Pinpoint the cell where the given text exists, returning its (X, Y) midpoint coordinate. 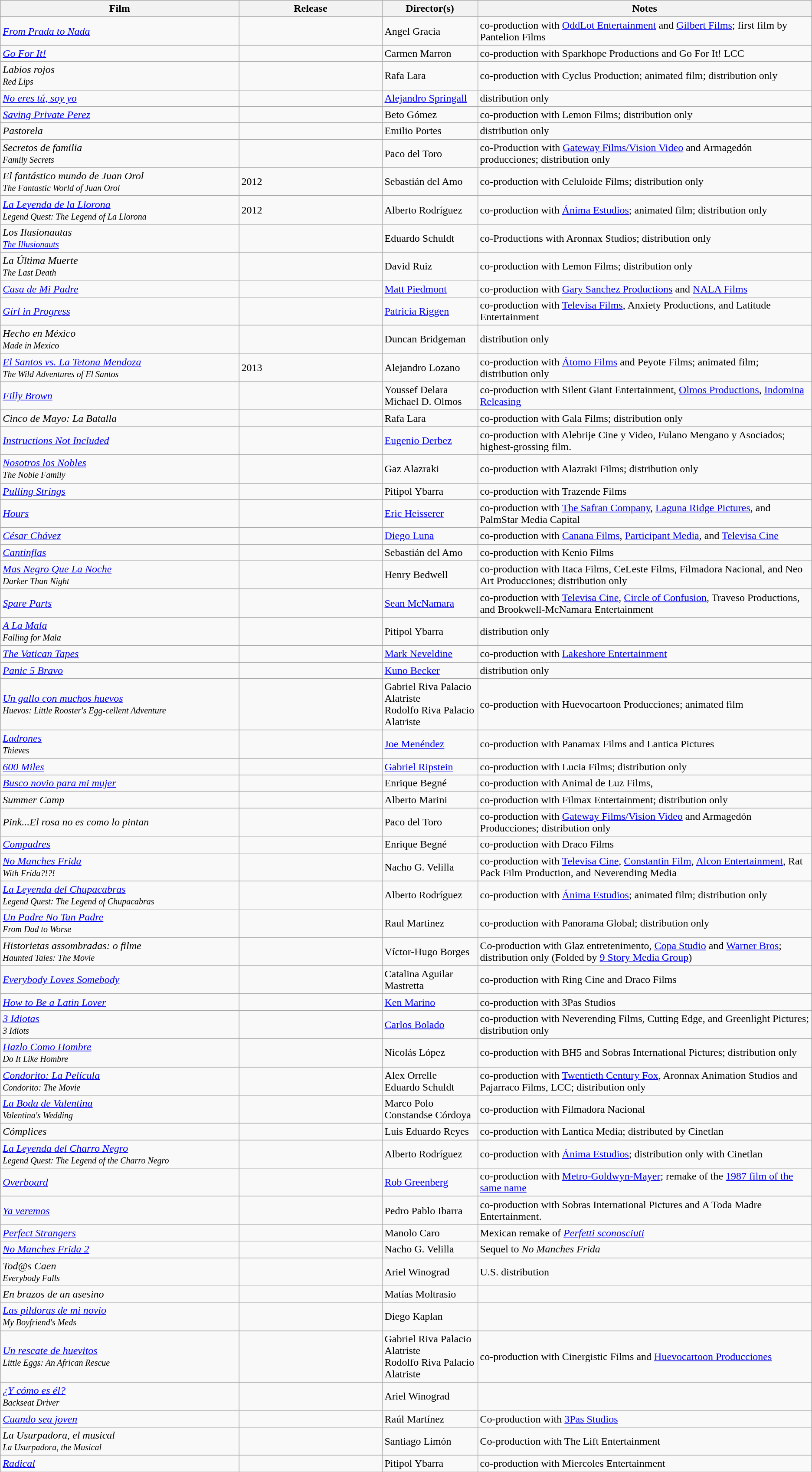
Secretos de familiaFamily Secrets (120, 154)
Matías Moltrasio (430, 1294)
co-production with Gala Films; distribution only (645, 418)
Co-production with The Lift Entertainment (645, 1441)
En brazos de un asesino (120, 1294)
Un Padre No Tan PadreFrom Dad to Worse (120, 923)
co-production with Neverending Films, Cutting Edge, and Greenlight Pictures; distribution only (645, 1024)
Catalina Aguilar Mastretta (430, 980)
Gaz Alazraki (430, 469)
co-production with Huevocartoon Producciones; animated film (645, 705)
Joe Menéndez (430, 745)
Raúl Martínez (430, 1419)
co-production with Sobras International Pictures and A Toda Madre Entertainment. (645, 1211)
co-production with Animal de Luz Films, (645, 783)
Las pildoras de mi novioMy Boyfriend's Meds (120, 1317)
Angel Gracia (430, 31)
Spare Parts (120, 603)
Hecho en MéxicoMade in Mexico (120, 339)
La Boda de ValentinaValentina's Wedding (120, 1109)
Sean McNamara (430, 603)
Saving Private Perez (120, 115)
Manolo Caro (430, 1233)
co-production with Ring Cine and Draco Films (645, 980)
Un gallo con muchos huevosHuevos: Little Rooster's Egg-cellent Adventure (120, 705)
co-production with Átomo Films and Peyote Films; animated film; distribution only (645, 368)
No eres tú, soy yo (120, 98)
¿Y cómo es él?Backseat Driver (120, 1396)
César Chávez (120, 536)
A La MalaFalling for Mala (120, 631)
co-production with Itaca Films, CeLeste Films, Filmadora Nacional, and Neo Art Producciones; distribution only (645, 575)
Pink...El rosa no es como lo pintan (120, 822)
Go For It! (120, 53)
co-production with Lantica Media; distributed by Cinetlan (645, 1132)
co-production with Metro-Goldwyn-Mayer; remake of the 1987 film of the same name (645, 1182)
The Vatican Tapes (120, 654)
Tod@s CaenEverybody Falls (120, 1272)
co-production with BH5 and Sobras International Pictures; distribution only (645, 1053)
Sequel to No Manches Frida (645, 1249)
Eric Heisserer (430, 514)
Film (120, 9)
La Leyenda del Charro NegroLegend Quest: The Legend of the Charro Negro (120, 1154)
co-production with Alazraki Films; distribution only (645, 469)
Los IlusionautasThe Illusionauts (120, 238)
co-production with The Safran Company, Laguna Ridge Pictures, and PalmStar Media Capital (645, 514)
Raul Martinez (430, 923)
2013 (311, 368)
co-production with Filmadora Nacional (645, 1109)
Notes (645, 9)
La Usurpadora, el musicalLa Usurpadora, the Musical (120, 1441)
Alex OrrelleEduardo Schuldt (430, 1081)
Gabriel Ripstein (430, 767)
Mas Negro Que La NocheDarker Than Night (120, 575)
co-production with Televisa Cine, Constantin Film, Alcon Entertainment, Rat Pack Film Production, and Neverending Media (645, 867)
co-production with OddLot Entertainment and Gilbert Films; first film by Pantelion Films (645, 31)
co-production with Miercoles Entertainment (645, 1463)
co-Production with Gateway Films/Vision Video and Armagedón producciones; distribution only (645, 154)
co-production with Draco Films (645, 844)
Alejandro Lozano (430, 368)
Panic 5 Bravo (120, 670)
Labios rojosRed Lips (120, 76)
Rob Greenberg (430, 1182)
Beto Gómez (430, 115)
Casa de Mi Padre (120, 289)
co-production with Silent Giant Entertainment, Olmos Productions, Indomina Releasing (645, 396)
Alejandro Springall (430, 98)
co-production with Trazende Films (645, 491)
Everybody Loves Somebody (120, 980)
Mark Neveldine (430, 654)
La Leyenda del ChupacabrasLegend Quest: The Legend of Chupacabras (120, 895)
Co-production with Glaz entretenimento, Copa Studio and Warner Bros; distribution only (Folded by 9 Story Media Group) (645, 951)
Girl in Progress (120, 312)
Diego Luna (430, 536)
Cuando sea joven (120, 1419)
Instructions Not Included (120, 441)
Alberto Marini (430, 800)
Mexican remake of Perfetti sconosciuti (645, 1233)
Release (311, 9)
co-production with Sparkhope Productions and Go For It! LCC (645, 53)
600 Miles (120, 767)
Compadres (120, 844)
Carmen Marron (430, 53)
LadronesThieves (120, 745)
co-production with Kenio Films (645, 552)
Eduardo Schuldt (430, 238)
co-production with Televisa Cine, Circle of Confusion, Traveso Productions, and Brookwell-McNamara Entertainment (645, 603)
Pedro Pablo Ibarra (430, 1211)
No Manches Frida 2 (120, 1249)
Henry Bedwell (430, 575)
Cantinflas (120, 552)
Eugenio Derbez (430, 441)
La Última MuerteThe Last Death (120, 266)
Matt Piedmont (430, 289)
Radical (120, 1463)
co-production with Celuloide Films; distribution only (645, 181)
Diego Kaplan (430, 1317)
Hazlo Como HombreDo It Like Hombre (120, 1053)
Un rescate de huevitosLittle Eggs: An African Rescue (120, 1357)
No Manches FridaWith Frida?!?! (120, 867)
How to Be a Latin Lover (120, 1002)
Nosotros los NoblesThe Noble Family (120, 469)
Cómplices (120, 1132)
Kuno Becker (430, 670)
Marco Polo Constandse Córdoya (430, 1109)
El Santos vs. La Tetona MendozaThe Wild Adventures of El Santos (120, 368)
Filly Brown (120, 396)
Condorito: La PelículaCondorito: The Movie (120, 1081)
co-production with Filmax Entertainment; distribution only (645, 800)
Patricia Riggen (430, 312)
Pulling Strings (120, 491)
Víctor-Hugo Borges (430, 951)
Youssef DelaraMichael D. Olmos (430, 396)
El fantástico mundo de Juan OrolThe Fantastic World of Juan Orol (120, 181)
Ya veremos (120, 1211)
co-production with Cinergistic Films and Huevocartoon Producciones (645, 1357)
Luis Eduardo Reyes (430, 1132)
co-production with Gateway Films/Vision Video and Armagedón Producciones; distribution only (645, 822)
Perfect Strangers (120, 1233)
Nicolás López (430, 1053)
co-production with Panorama Global; distribution only (645, 923)
co-production with Panamax Films and Lantica Pictures (645, 745)
Santiago Limón (430, 1441)
Hours (120, 514)
co-production with Lakeshore Entertainment (645, 654)
Director(s) (430, 9)
Ken Marino (430, 1002)
U.S. distribution (645, 1272)
David Ruiz (430, 266)
Duncan Bridgeman (430, 339)
co-production with Cyclus Production; animated film; distribution only (645, 76)
Busco novio para mi mujer (120, 783)
Overboard (120, 1182)
Emilio Portes (430, 131)
Co-production with 3Pas Studios (645, 1419)
co-production with Alebrije Cine y Video, Fulano Mengano y Asociados; highest-grossing film. (645, 441)
La Leyenda de la LloronaLegend Quest: The Legend of La Llorona (120, 210)
Historietas assombradas: o filmeHaunted Tales: The Movie (120, 951)
co-production with Lucia Films; distribution only (645, 767)
co-production with Gary Sanchez Productions and NALA Films (645, 289)
Summer Camp (120, 800)
Carlos Bolado (430, 1024)
From Prada to Nada (120, 31)
co-production with Canana Films, Participant Media, and Televisa Cine (645, 536)
co-Productions with Aronnax Studios; distribution only (645, 238)
co-production with Televisa Films, Anxiety Productions, and Latitude Entertainment (645, 312)
co-production with Ánima Estudios; distribution only with Cinetlan (645, 1154)
Cinco de Mayo: La Batalla (120, 418)
Pastorela (120, 131)
co-production with Twentieth Century Fox, Aronnax Animation Studios and Pajarraco Films, LCC; distribution only (645, 1081)
3 Idiotas3 Idiots (120, 1024)
co-production with 3Pas Studios (645, 1002)
